Extract the (x, y) coordinate from the center of the cell holding the provided text.  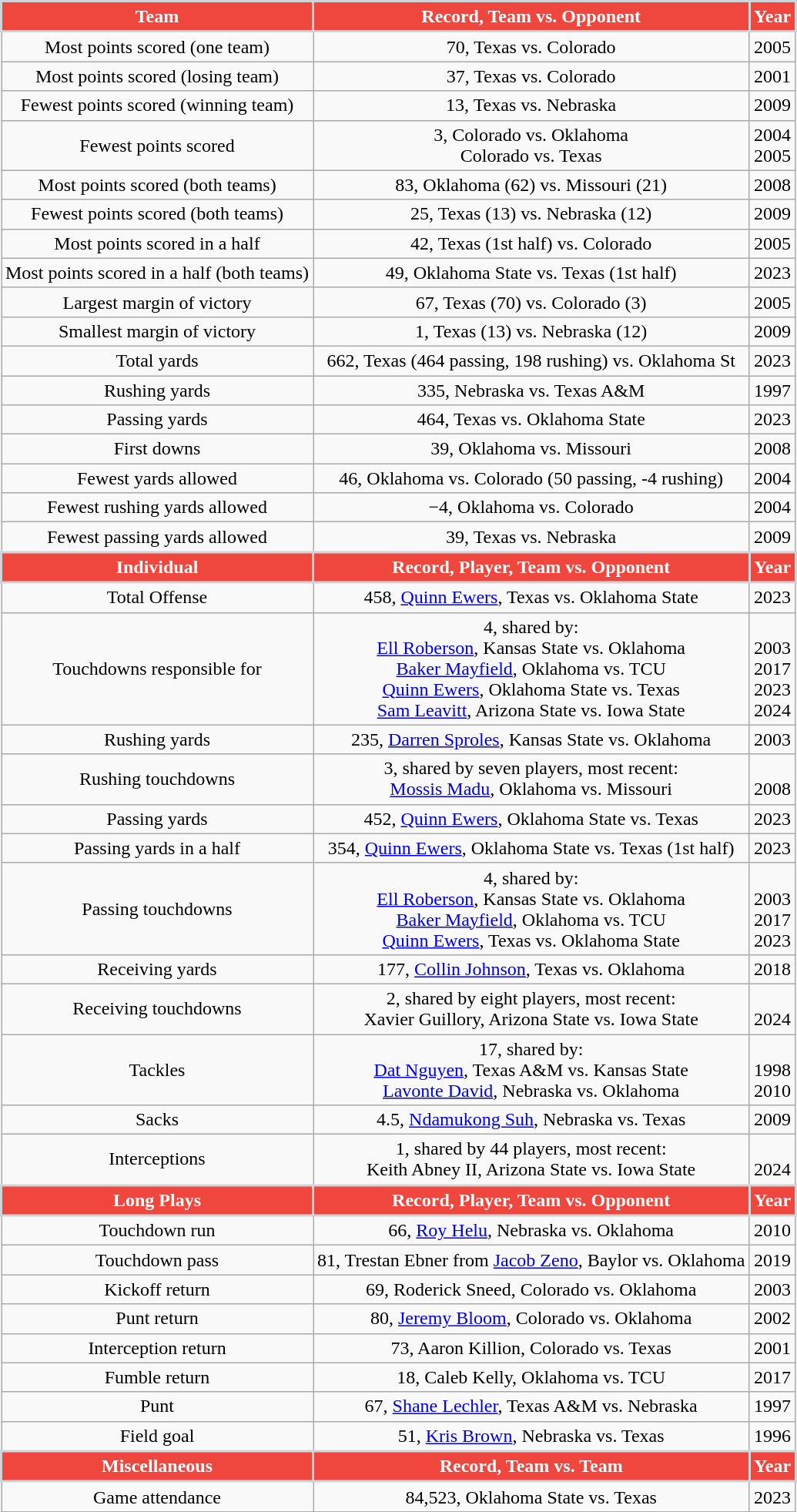
Receiving yards (157, 969)
1, Texas (13) vs. Nebraska (12) (531, 331)
25, Texas (13) vs. Nebraska (12) (531, 214)
39, Texas vs. Nebraska (531, 538)
2010 (773, 1231)
73, Aaron Killion, Colorado vs. Texas (531, 1348)
Kickoff return (157, 1289)
458, Quinn Ewers, Texas vs. Oklahoma State (531, 598)
Individual (157, 568)
4.5, Ndamukong Suh, Nebraska vs. Texas (531, 1120)
177, Collin Johnson, Texas vs. Oklahoma (531, 969)
69, Roderick Sneed, Colorado vs. Oklahoma (531, 1289)
Fewest rushing yards allowed (157, 508)
Fewest passing yards allowed (157, 538)
Rushing touchdowns (157, 779)
Fumble return (157, 1377)
354, Quinn Ewers, Oklahoma State vs. Texas (1st half) (531, 848)
Total yards (157, 360)
452, Quinn Ewers, Oklahoma State vs. Texas (531, 819)
Most points scored (losing team) (157, 76)
3, Colorado vs. OklahomaColorado vs. Texas (531, 145)
20042005 (773, 145)
2003201720232024 (773, 669)
Touchdown run (157, 1231)
Punt return (157, 1319)
19982010 (773, 1069)
2017 (773, 1377)
First downs (157, 449)
Game attendance (157, 1497)
Most points scored (one team) (157, 46)
81, Trestan Ebner from Jacob Zeno, Baylor vs. Oklahoma (531, 1260)
66, Roy Helu, Nebraska vs. Oklahoma (531, 1231)
Record, Team vs. Team (531, 1467)
Team (157, 17)
Long Plays (157, 1200)
67, Shane Lechler, Texas A&M vs. Nebraska (531, 1406)
Record, Team vs. Opponent (531, 17)
Most points scored (both teams) (157, 185)
200320172023 (773, 909)
Touchdown pass (157, 1260)
Receiving touchdowns (157, 1009)
464, Texas vs. Oklahoma State (531, 420)
83, Oklahoma (62) vs. Missouri (21) (531, 185)
Most points scored in a half (both teams) (157, 273)
Punt (157, 1406)
Fewest yards allowed (157, 478)
2, shared by eight players, most recent: Xavier Guillory, Arizona State vs. Iowa State (531, 1009)
Fewest points scored (157, 145)
Passing touchdowns (157, 909)
Passing yards in a half (157, 848)
Miscellaneous (157, 1467)
−4, Oklahoma vs. Colorado (531, 508)
67, Texas (70) vs. Colorado (3) (531, 302)
18, Caleb Kelly, Oklahoma vs. TCU (531, 1377)
235, Darren Sproles, Kansas State vs. Oklahoma (531, 739)
Interception return (157, 1348)
Smallest margin of victory (157, 331)
4, shared by:Ell Roberson, Kansas State vs. OklahomaBaker Mayfield, Oklahoma vs. TCUQuinn Ewers, Texas vs. Oklahoma State (531, 909)
335, Nebraska vs. Texas A&M (531, 391)
13, Texas vs. Nebraska (531, 106)
662, Texas (464 passing, 198 rushing) vs. Oklahoma St (531, 360)
84,523, Oklahoma State vs. Texas (531, 1497)
Tackles (157, 1069)
46, Oklahoma vs. Colorado (50 passing, -4 rushing) (531, 478)
Sacks (157, 1120)
17, shared by:Dat Nguyen, Texas A&M vs. Kansas StateLavonte David, Nebraska vs. Oklahoma (531, 1069)
1, shared by 44 players, most recent: Keith Abney II, Arizona State vs. Iowa State (531, 1160)
37, Texas vs. Colorado (531, 76)
Fewest points scored (winning team) (157, 106)
2002 (773, 1319)
Most points scored in a half (157, 243)
Largest margin of victory (157, 302)
80, Jeremy Bloom, Colorado vs. Oklahoma (531, 1319)
2019 (773, 1260)
2018 (773, 969)
70, Texas vs. Colorado (531, 46)
Interceptions (157, 1160)
Field goal (157, 1436)
1996 (773, 1436)
49, Oklahoma State vs. Texas (1st half) (531, 273)
Touchdowns responsible for (157, 669)
51, Kris Brown, Nebraska vs. Texas (531, 1436)
3, shared by seven players, most recent:Mossis Madu, Oklahoma vs. Missouri (531, 779)
Fewest points scored (both teams) (157, 214)
Total Offense (157, 598)
42, Texas (1st half) vs. Colorado (531, 243)
39, Oklahoma vs. Missouri (531, 449)
